Capture the cell that displays the provided text and extract its (X, Y) central coordinate. 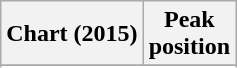
Chart (2015) (72, 34)
Peakposition (189, 34)
